Output the (X, Y) coordinate of the center of the cell containing the given text.  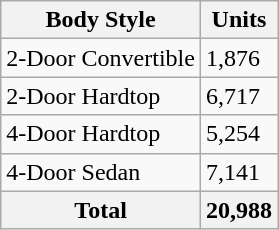
5,254 (238, 134)
6,717 (238, 96)
2-Door Hardtop (101, 96)
1,876 (238, 58)
4-Door Sedan (101, 172)
2-Door Convertible (101, 58)
7,141 (238, 172)
4-Door Hardtop (101, 134)
20,988 (238, 210)
Total (101, 210)
Body Style (101, 20)
Units (238, 20)
